Pinpoint the cell where the given text exists, returning its (x, y) midpoint coordinate. 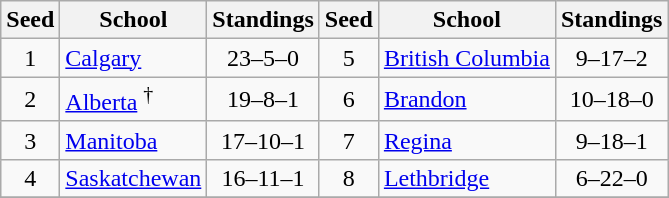
1 (30, 58)
16–11–1 (263, 178)
British Columbia (466, 58)
17–10–1 (263, 140)
Calgary (134, 58)
6–22–0 (611, 178)
Brandon (466, 100)
6 (348, 100)
9–17–2 (611, 58)
4 (30, 178)
19–8–1 (263, 100)
8 (348, 178)
10–18–0 (611, 100)
5 (348, 58)
Lethbridge (466, 178)
9–18–1 (611, 140)
Saskatchewan (134, 178)
Alberta † (134, 100)
23–5–0 (263, 58)
Regina (466, 140)
3 (30, 140)
2 (30, 100)
7 (348, 140)
Manitoba (134, 140)
